Output the [x, y] coordinate of the center of the cell containing the given text.  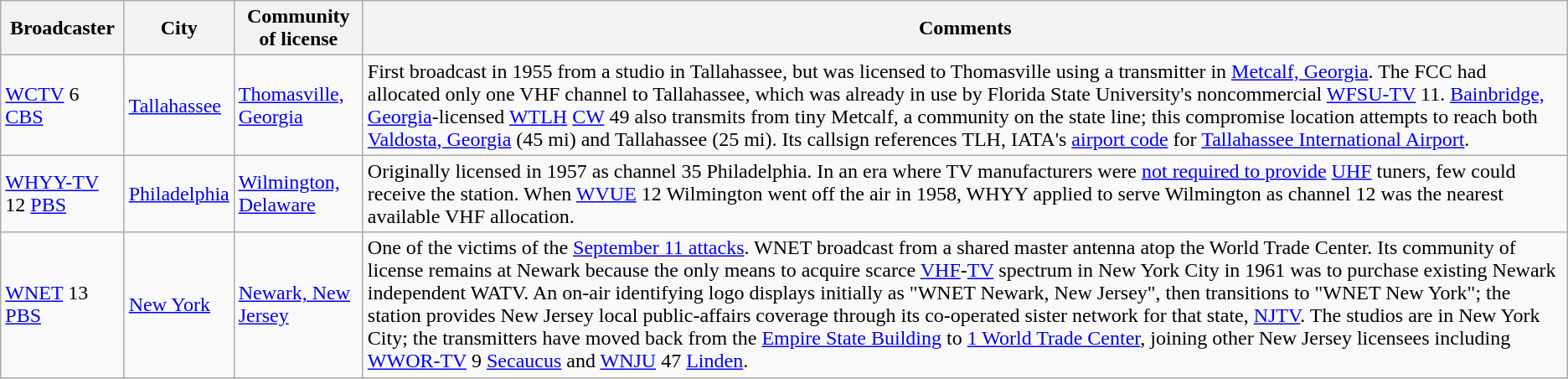
Wilmington, Delaware [298, 194]
Thomasville, Georgia [298, 106]
Tallahassee [179, 106]
WHYY-TV 12 PBS [62, 194]
WNET 13 PBS [62, 305]
WCTV 6 CBS [62, 106]
Community of license [298, 29]
Philadelphia [179, 194]
Broadcaster [62, 29]
Newark, New Jersey [298, 305]
New York [179, 305]
City [179, 29]
Comments [965, 29]
